Provide the (x, y) coordinate of the cell's center where the given text is located.  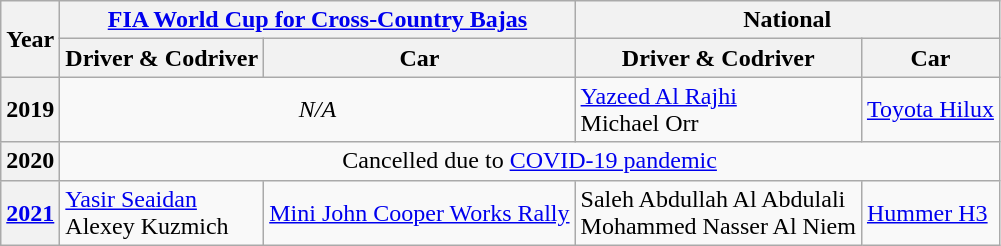
2019 (30, 110)
N/A (318, 110)
2020 (30, 161)
Toyota Hilux (930, 110)
Cancelled due to COVID-19 pandemic (530, 161)
FIA World Cup for Cross-Country Bajas (318, 20)
Yasir Seaidan Alexey Kuzmich (162, 212)
Year (30, 39)
2021 (30, 212)
Yazeed Al Rajhi Michael Orr (718, 110)
Hummer H3 (930, 212)
National (787, 20)
Saleh Abdullah Al Abdulali Mohammed Nasser Al Niem (718, 212)
Mini John Cooper Works Rally (420, 212)
